Return (X, Y) of the center of cell containing provided text 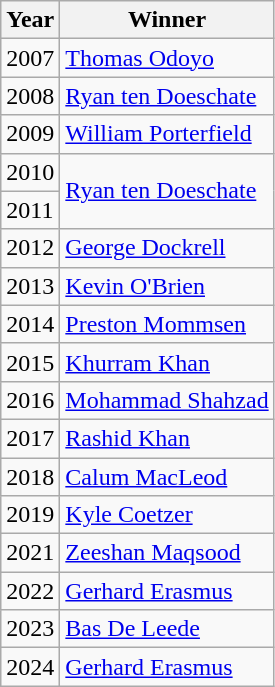
Khurram Khan (167, 362)
2017 (30, 438)
2007 (30, 58)
Rashid Khan (167, 438)
Calum MacLeod (167, 477)
Preston Mommsen (167, 324)
2010 (30, 172)
2015 (30, 362)
2016 (30, 400)
2009 (30, 134)
2014 (30, 324)
2019 (30, 515)
George Dockrell (167, 248)
Kevin O'Brien (167, 286)
Winner (167, 20)
2018 (30, 477)
Mohammad Shahzad (167, 400)
2022 (30, 591)
William Porterfield (167, 134)
Zeeshan Maqsood (167, 553)
2008 (30, 96)
2013 (30, 286)
Bas De Leede (167, 629)
2021 (30, 553)
2011 (30, 210)
2023 (30, 629)
Kyle Coetzer (167, 515)
Thomas Odoyo (167, 58)
Year (30, 20)
2012 (30, 248)
2024 (30, 667)
